Locate the cell with the specified text and output its [X, Y] center coordinate. 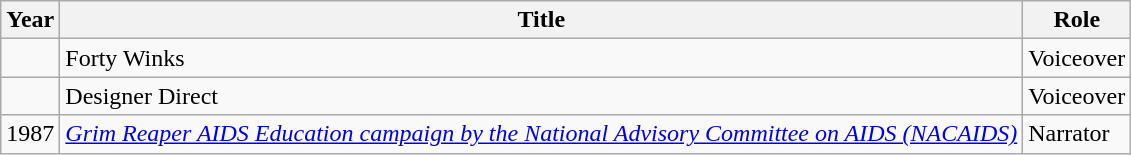
Title [542, 20]
Narrator [1077, 134]
Designer Direct [542, 96]
Grim Reaper AIDS Education campaign by the National Advisory Committee on AIDS (NACAIDS) [542, 134]
Year [30, 20]
Forty Winks [542, 58]
1987 [30, 134]
Role [1077, 20]
